For the text-containing cell, return its midpoint in [X, Y] coordinate format. 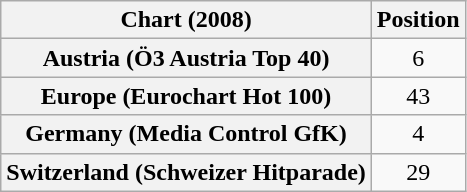
Position [418, 20]
Austria (Ö3 Austria Top 40) [186, 58]
Chart (2008) [186, 20]
4 [418, 134]
Europe (Eurochart Hot 100) [186, 96]
29 [418, 172]
43 [418, 96]
Switzerland (Schweizer Hitparade) [186, 172]
6 [418, 58]
Germany (Media Control GfK) [186, 134]
